Detect which cell encompasses the target text, then output its (X, Y) center coordinate. 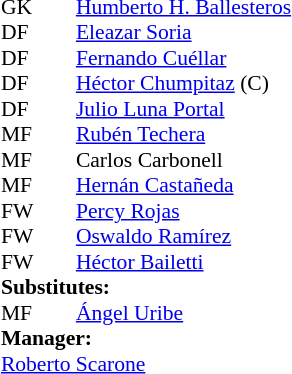
Héctor Bailetti (184, 262)
Oswaldo Ramírez (184, 237)
Ángel Uribe (184, 313)
Fernando Cuéllar (184, 58)
Héctor Chumpitaz (C) (184, 83)
Carlos Carbonell (184, 160)
Percy Rojas (184, 211)
Rubén Techera (184, 135)
Eleazar Soria (184, 33)
Julio Luna Portal (184, 109)
Manager: (146, 339)
Hernán Castañeda (184, 185)
Substitutes: (146, 287)
